Capture the cell that displays the provided text and extract its [x, y] central coordinate. 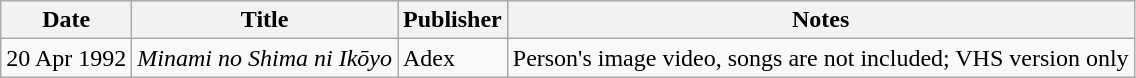
Adex [453, 58]
Person's image video, songs are not included; VHS version only [820, 58]
Notes [820, 20]
Date [66, 20]
Minami no Shima ni Ikōyo [265, 58]
Title [265, 20]
20 Apr 1992 [66, 58]
Publisher [453, 20]
